Return the [x, y] coordinate for the center point of the cell that contains the specified text.  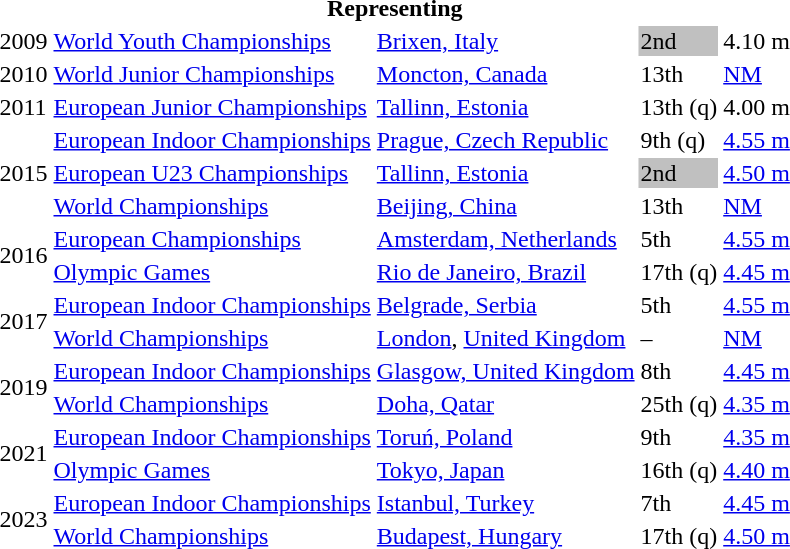
Istanbul, Turkey [506, 503]
European Junior Championships [212, 107]
13th (q) [679, 107]
Rio de Janeiro, Brazil [506, 272]
9th [679, 437]
Tokyo, Japan [506, 470]
World Junior Championships [212, 74]
World Youth Championships [212, 41]
16th (q) [679, 470]
9th (q) [679, 140]
8th [679, 371]
Brixen, Italy [506, 41]
European U23 Championships [212, 173]
Toruń, Poland [506, 437]
Glasgow, United Kingdom [506, 371]
7th [679, 503]
European Championships [212, 239]
25th (q) [679, 404]
Doha, Qatar [506, 404]
17th (q) [679, 272]
Beijing, China [506, 206]
London, United Kingdom [506, 338]
Prague, Czech Republic [506, 140]
Moncton, Canada [506, 74]
Belgrade, Serbia [506, 305]
Amsterdam, Netherlands [506, 239]
– [679, 338]
